Return the [X, Y] coordinate for the center point of the cell that contains the specified text.  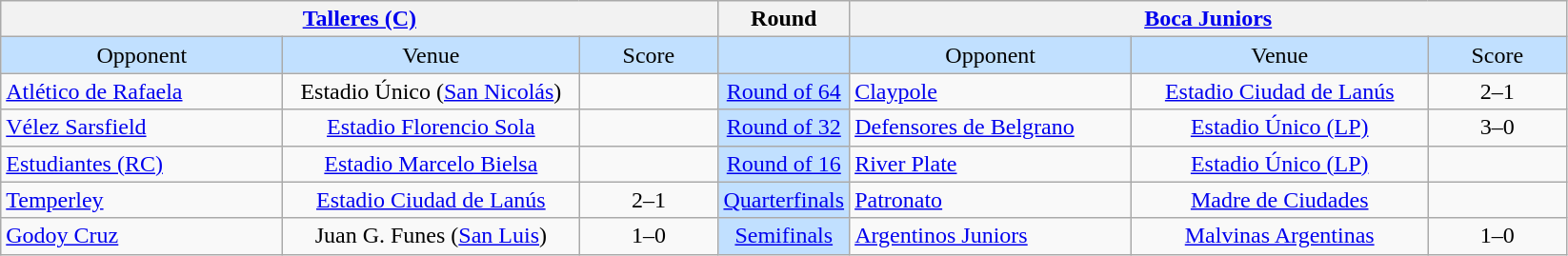
Boca Juniors [1208, 19]
Round [784, 19]
Godoy Cruz [142, 236]
Round of 16 [784, 164]
Defensores de Belgrano [991, 128]
Estadio Florencio Sola [431, 128]
River Plate [991, 164]
Patronato [991, 200]
Semifinals [784, 236]
Estudiantes (RC) [142, 164]
Atlético de Rafaela [142, 91]
Temperley [142, 200]
Estadio Único (San Nicolás) [431, 91]
Argentinos Juniors [991, 236]
3–0 [1498, 128]
Vélez Sarsfield [142, 128]
Estadio Marcelo Bielsa [431, 164]
Quarterfinals [784, 200]
Claypole [991, 91]
Madre de Ciudades [1280, 200]
Round of 64 [784, 91]
Juan G. Funes (San Luis) [431, 236]
Round of 32 [784, 128]
Talleres (C) [360, 19]
Malvinas Argentinas [1280, 236]
